Determine the [x, y] coordinate at the center of the cell enclosing the given text.  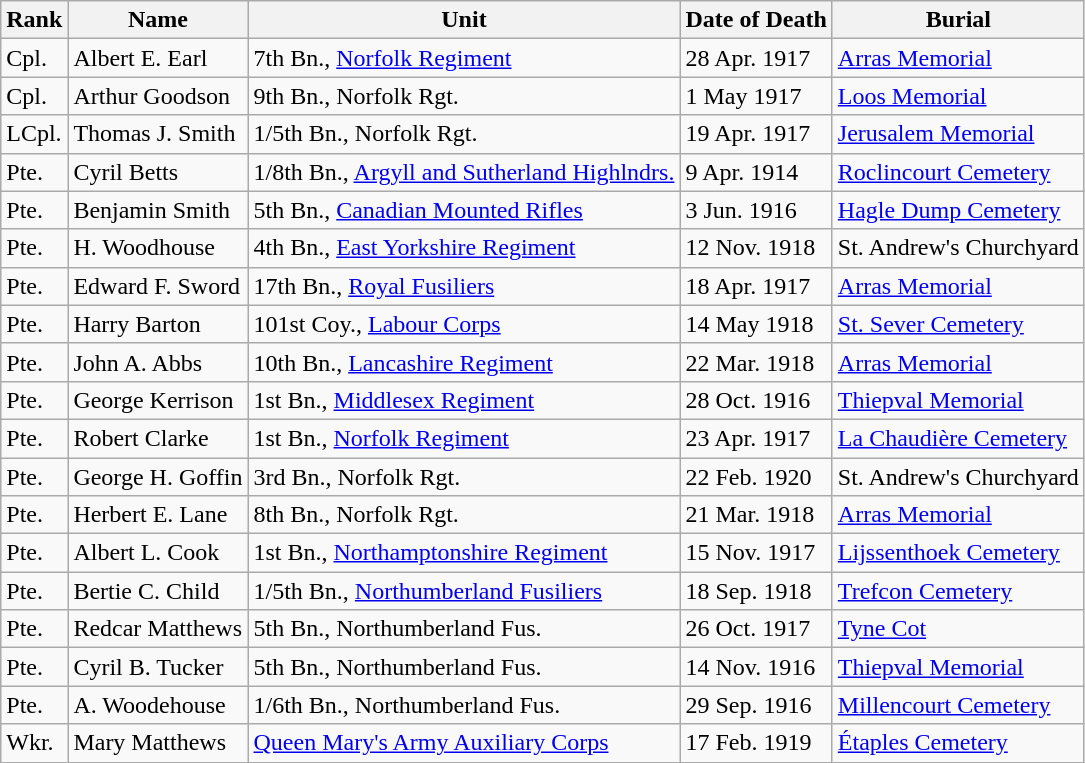
1/6th Bn., Northumberland Fus. [464, 705]
Millencourt Cemetery [958, 705]
Wkr. [34, 743]
22 Feb. 1920 [756, 477]
Queen Mary's Army Auxiliary Corps [464, 743]
1st Bn., Norfolk Regiment [464, 438]
19 Apr. 1917 [756, 134]
Albert L. Cook [158, 553]
Redcar Matthews [158, 629]
1/5th Bn., Norfolk Rgt. [464, 134]
Harry Barton [158, 324]
14 Nov. 1916 [756, 667]
3 Jun. 1916 [756, 210]
Name [158, 20]
Mary Matthews [158, 743]
1 May 1917 [756, 96]
Burial [958, 20]
George Kerrison [158, 400]
Loos Memorial [958, 96]
Arthur Goodson [158, 96]
Benjamin Smith [158, 210]
Lijssenthoek Cemetery [958, 553]
18 Sep. 1918 [756, 591]
Edward F. Sword [158, 286]
Albert E. Earl [158, 58]
28 Oct. 1916 [756, 400]
La Chaudière Cemetery [958, 438]
Cyril Betts [158, 172]
St. Sever Cemetery [958, 324]
18 Apr. 1917 [756, 286]
12 Nov. 1918 [756, 248]
LCpl. [34, 134]
Herbert E. Lane [158, 515]
1/5th Bn., Northumberland Fusiliers [464, 591]
A. Woodehouse [158, 705]
23 Apr. 1917 [756, 438]
26 Oct. 1917 [756, 629]
14 May 1918 [756, 324]
22 Mar. 1918 [756, 362]
Thomas J. Smith [158, 134]
Roclincourt Cemetery [958, 172]
9 Apr. 1914 [756, 172]
Cyril B. Tucker [158, 667]
John A. Abbs [158, 362]
3rd Bn., Norfolk Rgt. [464, 477]
Étaples Cemetery [958, 743]
George H. Goffin [158, 477]
H. Woodhouse [158, 248]
Hagle Dump Cemetery [958, 210]
9th Bn., Norfolk Rgt. [464, 96]
29 Sep. 1916 [756, 705]
4th Bn., East Yorkshire Regiment [464, 248]
1/8th Bn., Argyll and Sutherland Highlndrs. [464, 172]
101st Coy., Labour Corps [464, 324]
Trefcon Cemetery [958, 591]
1st Bn., Northamptonshire Regiment [464, 553]
17th Bn., Royal Fusiliers [464, 286]
17 Feb. 1919 [756, 743]
Jerusalem Memorial [958, 134]
Rank [34, 20]
Bertie C. Child [158, 591]
Unit [464, 20]
21 Mar. 1918 [756, 515]
Tyne Cot [958, 629]
1st Bn., Middlesex Regiment [464, 400]
Robert Clarke [158, 438]
8th Bn., Norfolk Rgt. [464, 515]
28 Apr. 1917 [756, 58]
Date of Death [756, 20]
15 Nov. 1917 [756, 553]
10th Bn., Lancashire Regiment [464, 362]
5th Bn., Canadian Mounted Rifles [464, 210]
7th Bn., Norfolk Regiment [464, 58]
